Extract the (X, Y) coordinate from the center of the cell holding the provided text.  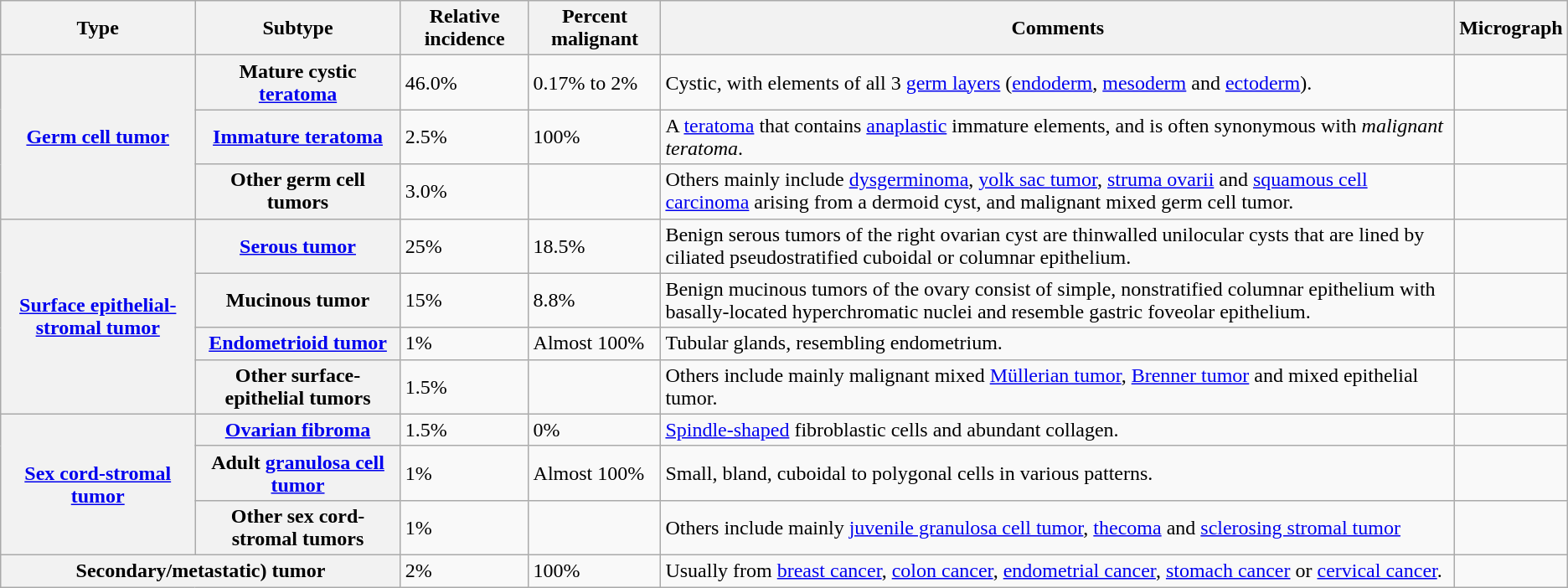
Mucinous tumor (298, 300)
Other sex cord-stromal tumors (298, 528)
Tubular glands, resembling endometrium. (1058, 343)
46.0% (464, 82)
Serous tumor (298, 246)
Mature cystic teratoma (298, 82)
Relative incidence (464, 28)
Ovarian fibroma (298, 430)
Micrograph (1511, 28)
Endometrioid tumor (298, 343)
25% (464, 246)
Germ cell tumor (98, 137)
Sex cord-stromal tumor (98, 484)
Secondary/metastatic) tumor (201, 570)
Cystic, with elements of all 3 germ layers (endoderm, mesoderm and ectoderm). (1058, 82)
Other germ cell tumors (298, 191)
3.0% (464, 191)
Type (98, 28)
2.5% (464, 137)
15% (464, 300)
Immature teratoma (298, 137)
0.17% to 2% (595, 82)
Usually from breast cancer, colon cancer, endometrial cancer, stomach cancer or cervical cancer. (1058, 570)
8.8% (595, 300)
Small, bland, cuboidal to polygonal cells in various patterns. (1058, 472)
Subtype (298, 28)
Others include mainly juvenile granulosa cell tumor, thecoma and sclerosing stromal tumor (1058, 528)
Comments (1058, 28)
2% (464, 570)
A teratoma that contains anaplastic immature elements, and is often synonymous with malignant teratoma. (1058, 137)
Surface epithelial-stromal tumor (98, 317)
Adult granulosa cell tumor (298, 472)
Other surface-epithelial tumors (298, 387)
Percent malignant (595, 28)
0% (595, 430)
Spindle-shaped fibroblastic cells and abundant collagen. (1058, 430)
Others include mainly malignant mixed Müllerian tumor, Brenner tumor and mixed epithelial tumor. (1058, 387)
18.5% (595, 246)
